Search for the cell housing the specified text and yield its [x, y] center coordinate. 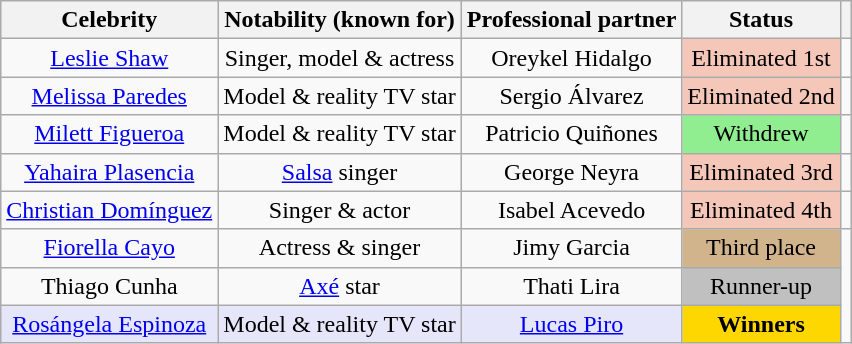
Eliminated 4th [761, 210]
Notability (known for) [340, 20]
Runner-up [761, 286]
Oreykel Hidalgo [572, 58]
Eliminated 3rd [761, 172]
Winners [761, 324]
Thati Lira [572, 286]
Isabel Acevedo [572, 210]
Axé star [340, 286]
Thiago Cunha [110, 286]
Singer & actor [340, 210]
Salsa singer [340, 172]
Actress & singer [340, 248]
Professional partner [572, 20]
George Neyra [572, 172]
Status [761, 20]
Lucas Piro [572, 324]
Melissa Paredes [110, 96]
Sergio Álvarez [572, 96]
Milett Figueroa [110, 134]
Singer, model & actress [340, 58]
Fiorella Cayo [110, 248]
Eliminated 2nd [761, 96]
Third place [761, 248]
Leslie Shaw [110, 58]
Yahaira Plasencia [110, 172]
Celebrity [110, 20]
Eliminated 1st [761, 58]
Jimy Garcia [572, 248]
Rosángela Espinoza [110, 324]
Patricio Quiñones [572, 134]
Christian Domínguez [110, 210]
Withdrew [761, 134]
